Pinpoint the cell where the given text exists, returning its [X, Y] midpoint coordinate. 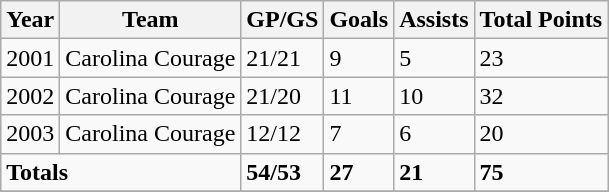
21/20 [282, 96]
9 [359, 58]
Year [30, 20]
32 [541, 96]
Goals [359, 20]
21 [434, 172]
Assists [434, 20]
23 [541, 58]
Total Points [541, 20]
7 [359, 134]
5 [434, 58]
54/53 [282, 172]
10 [434, 96]
2002 [30, 96]
6 [434, 134]
Totals [121, 172]
21/21 [282, 58]
2003 [30, 134]
Team [150, 20]
27 [359, 172]
75 [541, 172]
20 [541, 134]
2001 [30, 58]
12/12 [282, 134]
GP/GS [282, 20]
11 [359, 96]
